Pinpoint the cell where the given text exists, returning its (X, Y) midpoint coordinate. 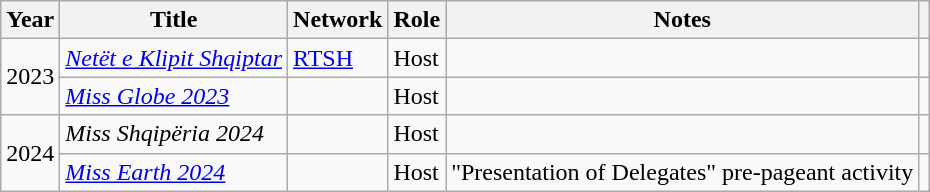
Network (338, 20)
"Presentation of Delegates" pre-pageant activity (682, 172)
Year (30, 20)
Miss Shqipëria 2024 (174, 134)
Miss Earth 2024 (174, 172)
2024 (30, 153)
Title (174, 20)
Netët e Klipit Shqiptar (174, 58)
RTSH (338, 58)
Notes (682, 20)
2023 (30, 77)
Miss Globe 2023 (174, 96)
Role (417, 20)
